From the cell containing the given text, extract its center point as (X, Y) coordinate. 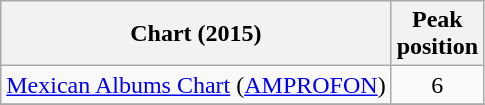
Peakposition (437, 34)
Mexican Albums Chart (AMPROFON) (196, 85)
Chart (2015) (196, 34)
6 (437, 85)
